Extract the (X, Y) coordinate from the center of the cell holding the provided text.  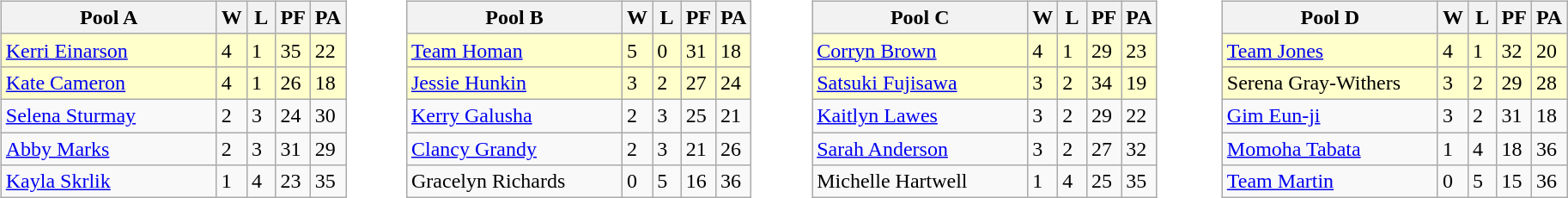
Abby Marks (108, 149)
Michelle Hartwell (921, 182)
34 (1103, 83)
Team Martin (1329, 182)
Kerri Einarson (108, 50)
30 (328, 115)
Sarah Anderson (921, 149)
Kate Cameron (108, 83)
20 (1549, 50)
Pool A (108, 17)
Kayla Skrlik (108, 182)
Pool D (1329, 17)
Pool B (514, 17)
28 (1549, 83)
Gracelyn Richards (514, 182)
Kerry Galusha (514, 115)
Selena Sturmay (108, 115)
Pool C (921, 17)
Jessie Hunkin (514, 83)
19 (1139, 83)
Corryn Brown (921, 50)
Gim Eun-ji (1329, 115)
Satsuki Fujisawa (921, 83)
15 (1514, 182)
Clancy Grandy (514, 149)
Team Homan (514, 50)
Serena Gray-Withers (1329, 83)
Kaitlyn Lawes (921, 115)
16 (698, 182)
Momoha Tabata (1329, 149)
Team Jones (1329, 50)
